Scan for the cell matching the given text and deliver its [X, Y] coordinate at center. 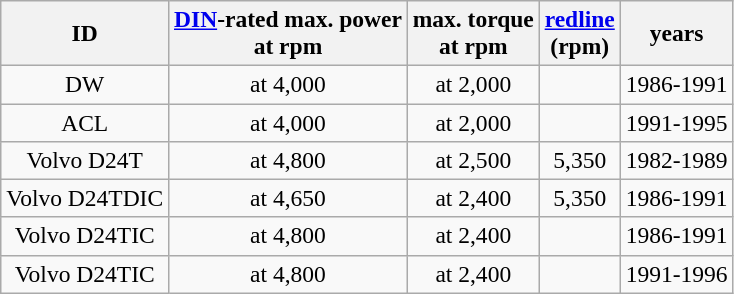
ID [85, 32]
at 4,650 [288, 198]
Volvo D24TDIC [85, 198]
years [676, 32]
max. torqueat rpm [473, 32]
at 2,500 [473, 160]
1991-1995 [676, 122]
DIN-rated max. powerat rpm [288, 32]
Volvo D24T [85, 160]
ACL [85, 122]
1982-1989 [676, 160]
1991-1996 [676, 274]
DW [85, 84]
redline(rpm) [580, 32]
